Locate the cell with the specified text and output its (X, Y) center coordinate. 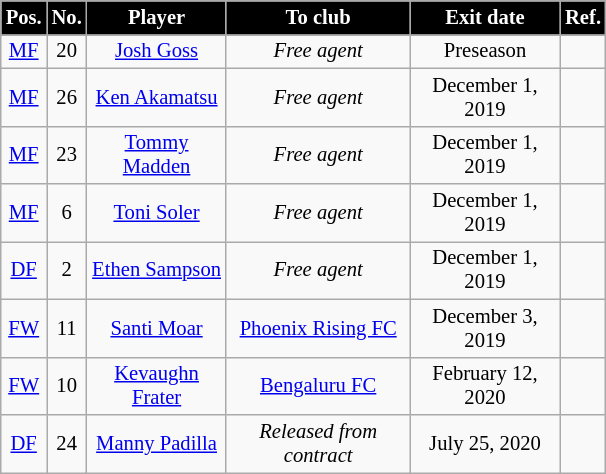
Exit date (485, 17)
Phoenix Rising FC (318, 328)
February 12, 2020 (485, 386)
23 (67, 155)
Tommy Madden (157, 155)
Preseason (485, 51)
26 (67, 97)
11 (67, 328)
Toni Soler (157, 213)
20 (67, 51)
10 (67, 386)
Ref. (583, 17)
2 (67, 270)
24 (67, 443)
Bengaluru FC (318, 386)
Manny Padilla (157, 443)
No. (67, 17)
To club (318, 17)
Pos. (24, 17)
Released from contract (318, 443)
Ethen Sampson (157, 270)
Santi Moar (157, 328)
6 (67, 213)
Kevaughn Frater (157, 386)
July 25, 2020 (485, 443)
Player (157, 17)
Josh Goss (157, 51)
December 3, 2019 (485, 328)
Ken Akamatsu (157, 97)
